Capture the cell that displays the provided text and extract its (X, Y) central coordinate. 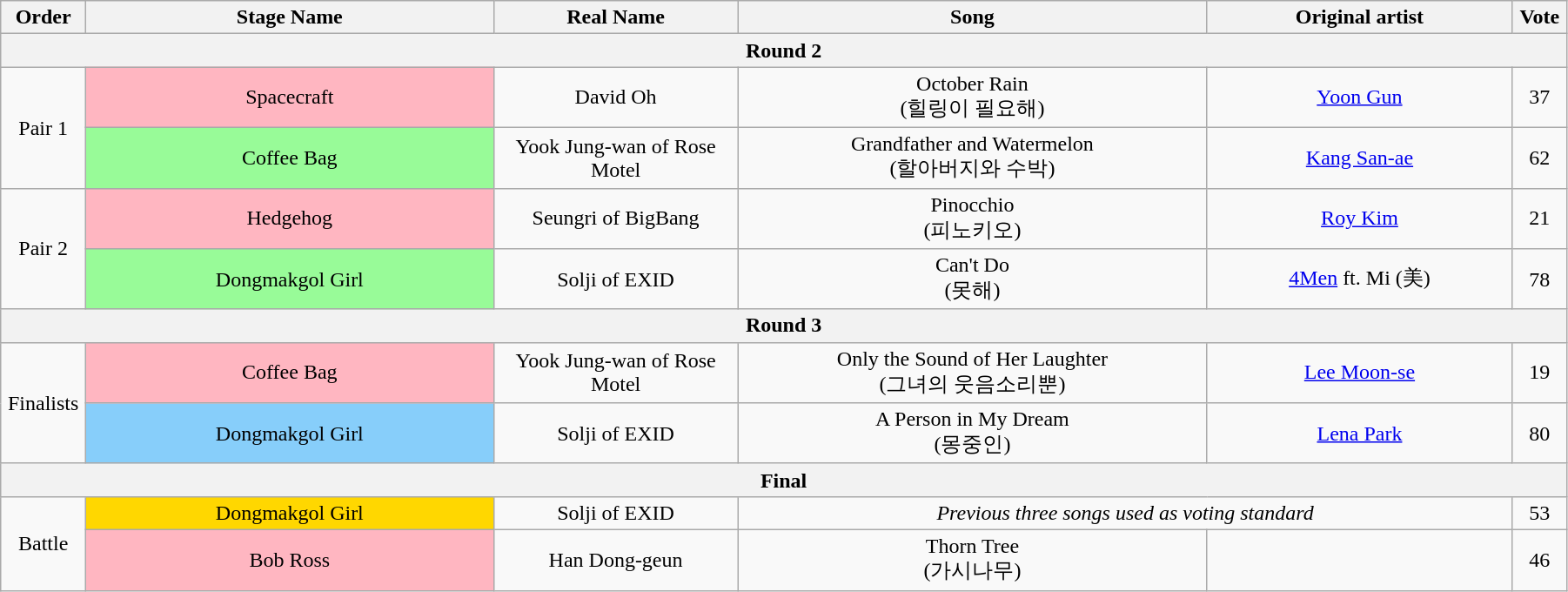
Roy Kim (1359, 219)
October Rain(힐링이 필요해) (973, 98)
62 (1539, 158)
Vote (1539, 17)
Lee Moon-se (1359, 373)
Stage Name (290, 17)
Thorn Tree(가시나무) (973, 560)
Real Name (616, 17)
A Person in My Dream(몽중인) (973, 434)
Original artist (1359, 17)
Battle (44, 543)
Only the Sound of Her Laughter(그녀의 웃음소리뿐) (973, 373)
Round 2 (784, 50)
Final (784, 480)
46 (1539, 560)
Bob Ross (290, 560)
Grandfather and Watermelon(할아버지와 수박) (973, 158)
Song (973, 17)
Can't Do(못해) (973, 279)
Previous three songs used as voting standard (1125, 513)
Finalists (44, 402)
Yoon Gun (1359, 98)
21 (1539, 219)
Hedgehog (290, 219)
Pair 2 (44, 249)
Han Dong-geun (616, 560)
Order (44, 17)
78 (1539, 279)
Round 3 (784, 326)
Lena Park (1359, 434)
37 (1539, 98)
Spacecraft (290, 98)
Pair 1 (44, 127)
David Oh (616, 98)
Kang San-ae (1359, 158)
Seungri of BigBang (616, 219)
4Men ft. Mi (美) (1359, 279)
53 (1539, 513)
80 (1539, 434)
Pinocchio(피노키오) (973, 219)
19 (1539, 373)
